Return [x, y] of the center of cell containing provided text 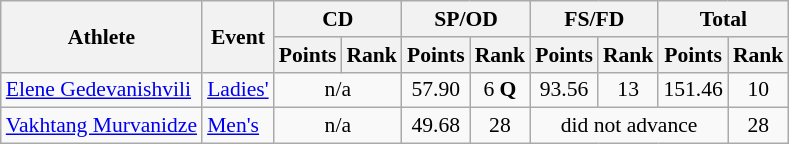
Athlete [102, 36]
CD [338, 19]
6 Q [500, 90]
Total [723, 19]
FS/FD [594, 19]
SP/OD [466, 19]
Ladies' [238, 90]
93.56 [564, 90]
did not advance [629, 126]
151.46 [692, 90]
Event [238, 36]
49.68 [436, 126]
13 [628, 90]
57.90 [436, 90]
10 [758, 90]
Men's [238, 126]
Elene Gedevanishvili [102, 90]
Vakhtang Murvanidze [102, 126]
